Locate the cell with the specified text and output its [X, Y] center coordinate. 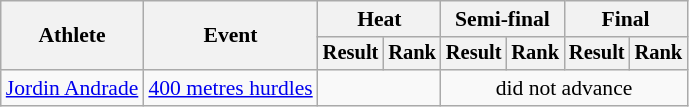
400 metres hurdles [230, 88]
Athlete [72, 36]
Event [230, 36]
did not advance [564, 88]
Jordin Andrade [72, 88]
Semi-final [502, 19]
Heat [380, 19]
Final [626, 19]
